Scan for the cell matching the given text and deliver its [x, y] coordinate at center. 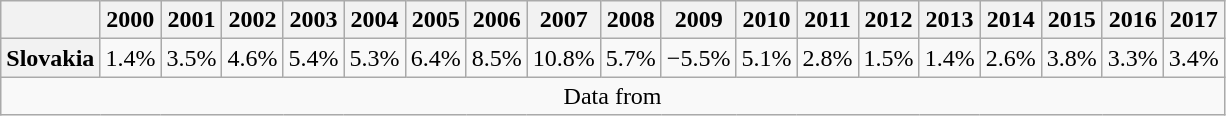
3.4% [1194, 58]
10.8% [564, 58]
2017 [1194, 20]
5.7% [630, 58]
2012 [888, 20]
2004 [374, 20]
2.6% [1010, 58]
2005 [436, 20]
8.5% [496, 58]
2014 [1010, 20]
2010 [766, 20]
5.4% [314, 58]
2016 [1132, 20]
4.6% [252, 58]
2002 [252, 20]
3.3% [1132, 58]
2011 [828, 20]
2013 [950, 20]
3.5% [192, 58]
2008 [630, 20]
−5.5% [698, 58]
2006 [496, 20]
2009 [698, 20]
2000 [130, 20]
2.8% [828, 58]
2007 [564, 20]
1.5% [888, 58]
6.4% [436, 58]
2015 [1072, 20]
Data from [613, 96]
3.8% [1072, 58]
5.1% [766, 58]
2003 [314, 20]
5.3% [374, 58]
2001 [192, 20]
Slovakia [50, 58]
